Return the [X, Y] coordinate for the center point of the cell that contains the specified text.  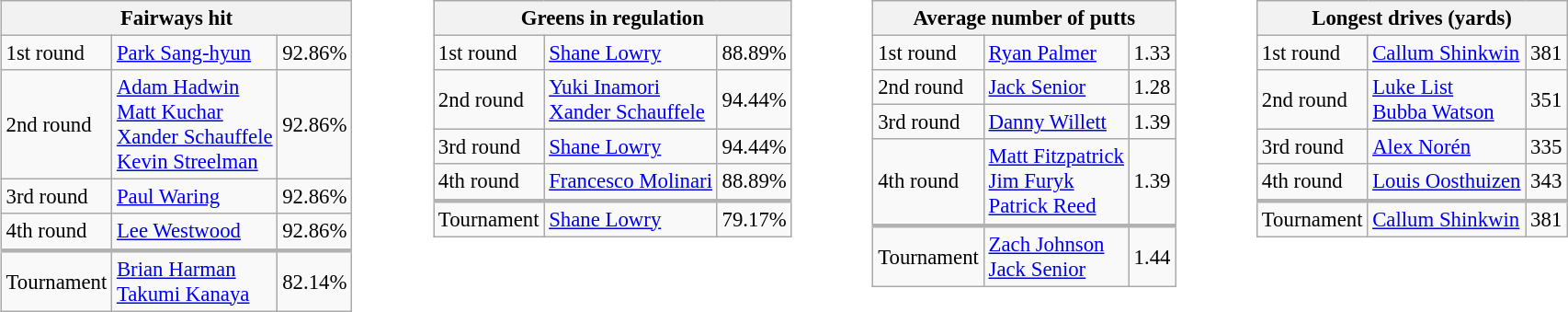
Lee Westwood [195, 232]
Brian HarmanTakumi Kanaya [195, 281]
82.14% [314, 281]
1.44 [1152, 255]
Jack Senior [1056, 87]
343 [1546, 182]
Adam HadwinMatt KucharXander SchauffeleKevin Streelman [195, 125]
Paul Waring [195, 197]
Fairways hit [176, 18]
Louis Oosthuizen [1447, 182]
Park Sang-hyun [195, 53]
79.17% [754, 219]
Greens in regulation [613, 18]
1.28 [1152, 87]
Danny Willett [1056, 122]
Average number of putts [1024, 18]
1.33 [1152, 53]
Longest drives (yards) [1412, 18]
Matt FitzpatrickJim FurykPatrick Reed [1056, 182]
Luke ListBubba Watson [1447, 99]
Yuki InamoriXander Schauffele [631, 99]
Francesco Molinari [631, 182]
Zach JohnsonJack Senior [1056, 255]
351 [1546, 99]
335 [1546, 147]
Ryan Palmer [1056, 53]
Alex Norén [1447, 147]
